Detect which cell encompasses the target text, then output its (x, y) center coordinate. 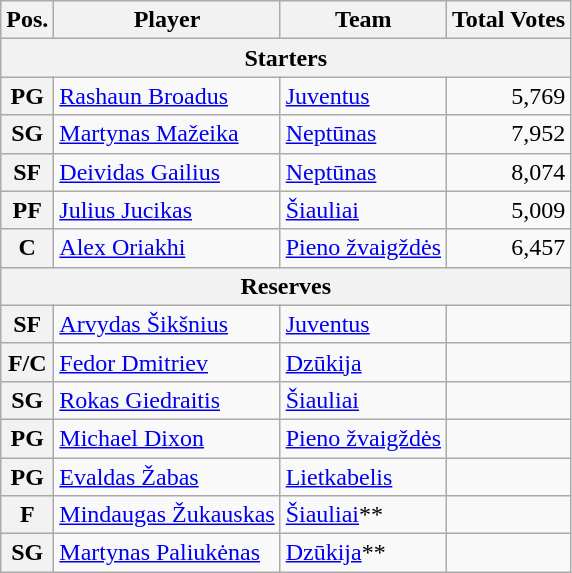
Reserves (286, 286)
C (28, 248)
7,952 (509, 134)
Šiauliai** (363, 515)
Pos. (28, 20)
F/C (28, 362)
Total Votes (509, 20)
Deividas Gailius (167, 172)
Fedor Dmitriev (167, 362)
Team (363, 20)
8,074 (509, 172)
Julius Jucikas (167, 210)
Rashaun Broadus (167, 96)
5,769 (509, 96)
5,009 (509, 210)
Martynas Mažeika (167, 134)
Alex Oriakhi (167, 248)
F (28, 515)
Player (167, 20)
Martynas Paliukėnas (167, 553)
Evaldas Žabas (167, 477)
PF (28, 210)
Starters (286, 58)
Rokas Giedraitis (167, 400)
6,457 (509, 248)
Lietkabelis (363, 477)
Dzūkija** (363, 553)
Mindaugas Žukauskas (167, 515)
Arvydas Šikšnius (167, 324)
Michael Dixon (167, 438)
Dzūkija (363, 362)
